For the text-containing cell, return its midpoint in (X, Y) coordinate format. 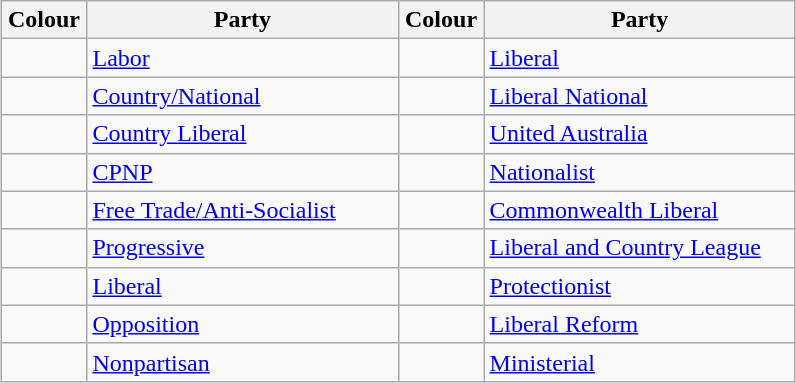
Free Trade/Anti-Socialist (242, 210)
Nonpartisan (242, 362)
Opposition (242, 324)
Commonwealth Liberal (640, 210)
CPNP (242, 172)
Labor (242, 58)
Ministerial (640, 362)
Progressive (242, 248)
Liberal and Country League (640, 248)
United Australia (640, 134)
Liberal National (640, 96)
Protectionist (640, 286)
Liberal Reform (640, 324)
Country/National (242, 96)
Nationalist (640, 172)
Country Liberal (242, 134)
